Search for the cell housing the specified text and yield its [X, Y] center coordinate. 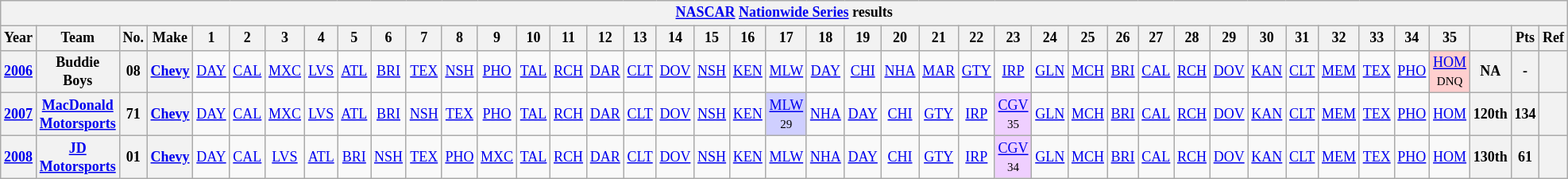
71 [133, 115]
10 [533, 38]
6 [389, 38]
Team [78, 38]
1 [211, 38]
14 [675, 38]
25 [1088, 38]
MLW29 [786, 115]
Buddie Boys [78, 72]
Make [170, 38]
17 [786, 38]
JD Motorsports [78, 157]
2008 [19, 157]
34 [1412, 38]
CGV34 [1014, 157]
Pts [1525, 38]
NASCAR Nationwide Series results [785, 13]
26 [1123, 38]
5 [354, 38]
18 [825, 38]
7 [424, 38]
130th [1490, 157]
31 [1303, 38]
21 [939, 38]
35 [1450, 38]
4 [321, 38]
8 [459, 38]
No. [133, 38]
2 [248, 38]
13 [640, 38]
11 [569, 38]
27 [1157, 38]
2007 [19, 115]
CGV35 [1014, 115]
33 [1377, 38]
MAR [939, 72]
MacDonald Motorsports [78, 115]
61 [1525, 157]
3 [285, 38]
9 [497, 38]
16 [747, 38]
28 [1192, 38]
01 [133, 157]
22 [977, 38]
2006 [19, 72]
NA [1490, 72]
23 [1014, 38]
15 [712, 38]
12 [605, 38]
- [1525, 72]
HOMDNQ [1450, 72]
08 [133, 72]
Year [19, 38]
29 [1229, 38]
120th [1490, 115]
Ref [1554, 38]
19 [863, 38]
24 [1050, 38]
32 [1339, 38]
20 [900, 38]
134 [1525, 115]
30 [1267, 38]
